Detect which cell encompasses the target text, then output its (x, y) center coordinate. 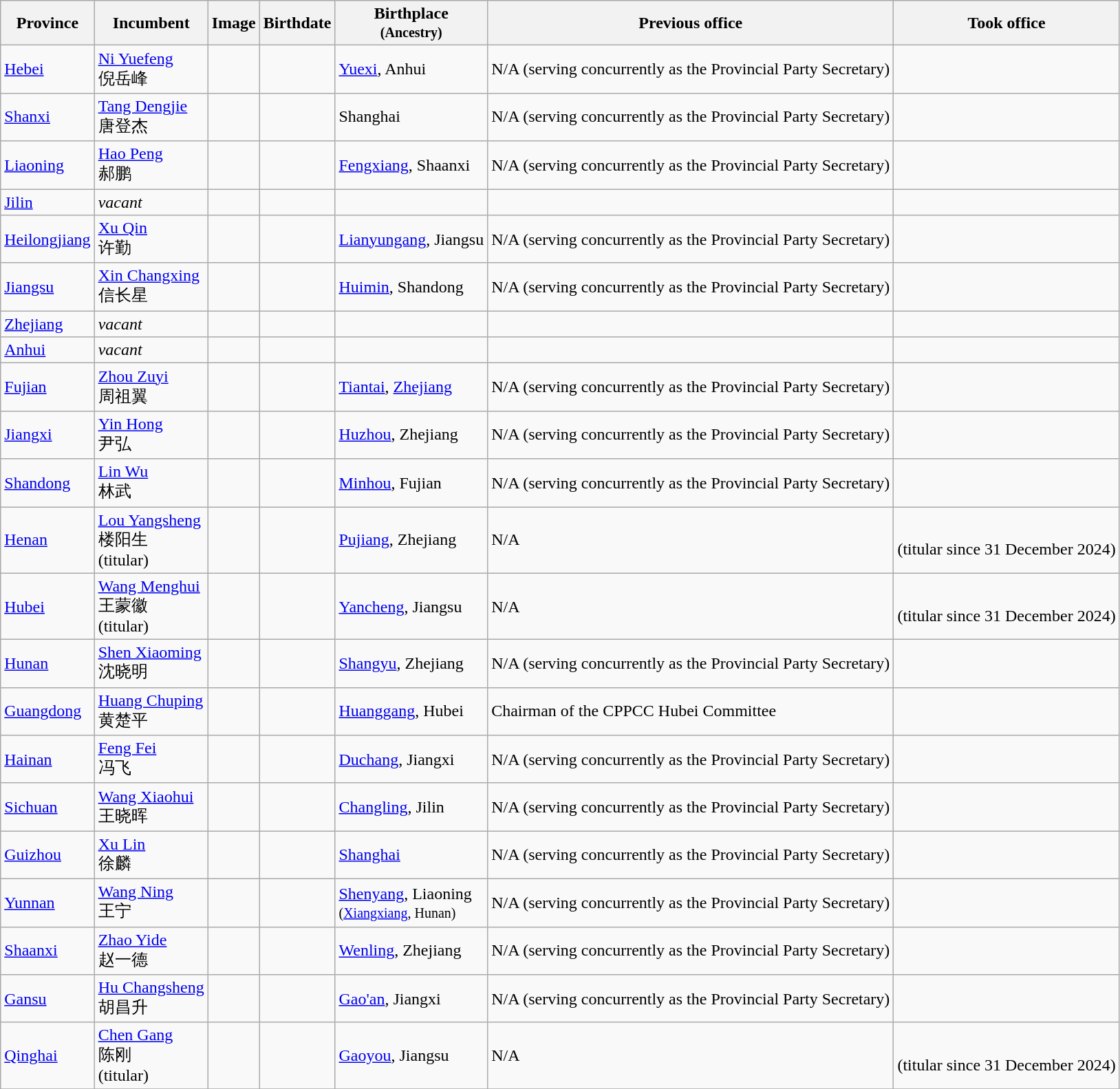
Hunan (47, 664)
Tang Dengjie唐登杰 (151, 117)
Hao Peng郝鹏 (151, 165)
Guangdong (47, 711)
Previous office (691, 23)
Fengxiang, Shaanxi (411, 165)
Duchang, Jiangxi (411, 759)
Wang Ning王宁 (151, 903)
Wang Xiaohui王晓晖 (151, 807)
Shandong (47, 483)
Anhui (47, 350)
Incumbent (151, 23)
Zhao Yide赵一德 (151, 951)
Ni Yuefeng倪岳峰 (151, 69)
Changling, Jilin (411, 807)
Guizhou (47, 855)
Chairman of the CPPCC Hubei Committee (691, 711)
Minhou, Fujian (411, 483)
Fujian (47, 387)
Xin Changxing信长星 (151, 287)
Yancheng, Jiangsu (411, 607)
Gao'an, Jiangxi (411, 999)
Tiantai, Zhejiang (411, 387)
Henan (47, 539)
Liaoning (47, 165)
Shangyu, Zhejiang (411, 664)
Image (234, 23)
Yunnan (47, 903)
Shen Xiaoming沈晓明 (151, 664)
Huzhou, Zhejiang (411, 435)
Huanggang, Hubei (411, 711)
Province (47, 23)
Gaoyou, Jiangsu (411, 1055)
Sichuan (47, 807)
Xu Qin许勤 (151, 239)
Huang Chuping黄楚平 (151, 711)
Huimin, Shandong (411, 287)
Gansu (47, 999)
Lou Yangsheng楼阳生(titular) (151, 539)
Lianyungang, Jiangsu (411, 239)
Jilin (47, 202)
Shaanxi (47, 951)
Birthdate (297, 23)
Hebei (47, 69)
Jiangsu (47, 287)
Feng Fei冯飞 (151, 759)
Birthplace(Ancestry) (411, 23)
Qinghai (47, 1055)
Yin Hong尹弘 (151, 435)
Xu Lin徐麟 (151, 855)
Jiangxi (47, 435)
Shenyang, Liaoning(Xiangxiang, Hunan) (411, 903)
Zhou Zuyi周祖翼 (151, 387)
Hu Changsheng胡昌升 (151, 999)
Hainan (47, 759)
Heilongjiang (47, 239)
Pujiang, Zhejiang (411, 539)
Zhejiang (47, 324)
Took office (1006, 23)
Yuexi, Anhui (411, 69)
Lin Wu林武 (151, 483)
Wang Menghui王蒙徽(titular) (151, 607)
Hubei (47, 607)
Shanxi (47, 117)
Chen Gang陈刚(titular) (151, 1055)
Wenling, Zhejiang (411, 951)
